Capture the cell that displays the provided text and extract its [X, Y] central coordinate. 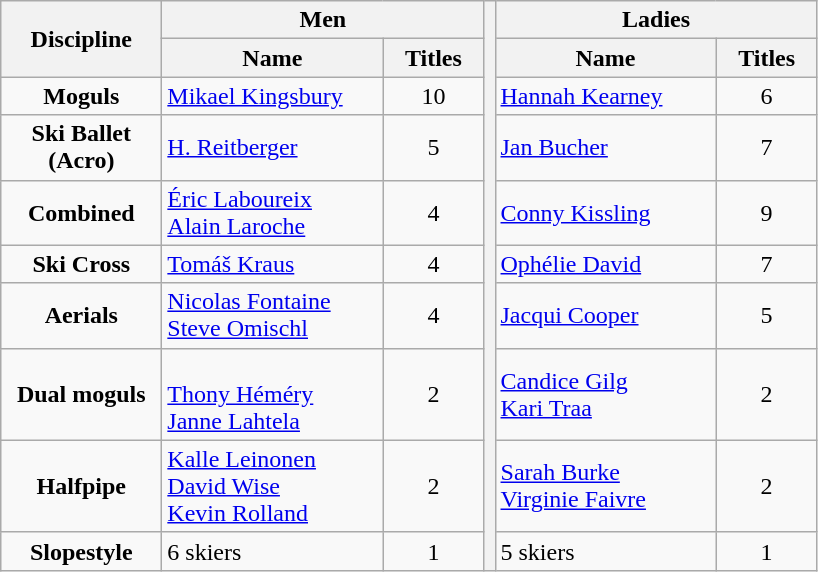
Thony Héméry Janne Lahtela [272, 394]
Ski Ballet (Acro) [82, 148]
Halfpipe [82, 486]
Ski Cross [82, 264]
9 [766, 212]
Slopestyle [82, 551]
Jan Bucher [606, 148]
Combined [82, 212]
Kalle Leinonen David Wise Kevin Rolland [272, 486]
Candice Gilg Kari Traa [606, 394]
Éric Laboureix Alain Laroche [272, 212]
Ladies [656, 20]
Discipline [82, 39]
Jacqui Cooper [606, 316]
H. Reitberger [272, 148]
Aerials [82, 316]
Tomáš Kraus [272, 264]
5 skiers [606, 551]
10 [434, 96]
Moguls [82, 96]
6 skiers [272, 551]
6 [766, 96]
Sarah Burke Virginie Faivre [606, 486]
Men [323, 20]
Dual moguls [82, 394]
Hannah Kearney [606, 96]
Nicolas Fontaine Steve Omischl [272, 316]
Mikael Kingsbury [272, 96]
Conny Kissling [606, 212]
Ophélie David [606, 264]
